Determine the [X, Y] coordinate at the center of the cell enclosing the given text.  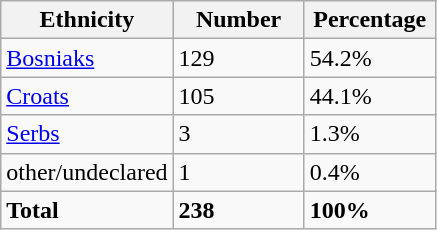
1 [238, 172]
3 [238, 134]
Croats [87, 96]
other/undeclared [87, 172]
Percentage [370, 20]
44.1% [370, 96]
105 [238, 96]
Bosniaks [87, 58]
Number [238, 20]
1.3% [370, 134]
Total [87, 210]
129 [238, 58]
54.2% [370, 58]
0.4% [370, 172]
Serbs [87, 134]
238 [238, 210]
Ethnicity [87, 20]
100% [370, 210]
